Pinpoint the cell where the given text exists, returning its (X, Y) midpoint coordinate. 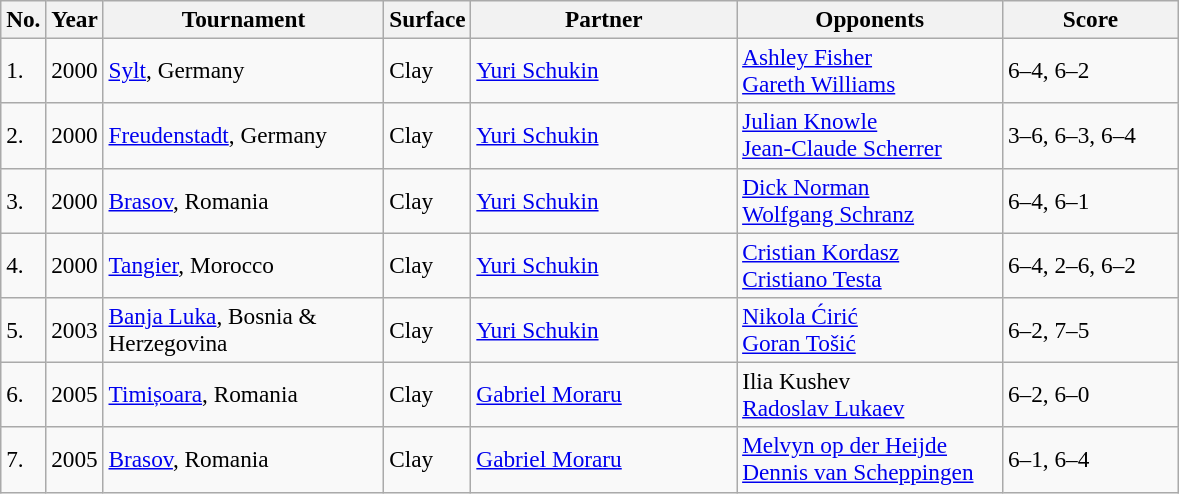
Year (74, 19)
3–6, 6–3, 6–4 (1091, 136)
4. (24, 264)
Freudenstadt, Germany (244, 136)
Melvyn op der Heijde Dennis van Scheppingen (870, 460)
6–2, 6–0 (1091, 394)
6–4, 6–2 (1091, 70)
6–1, 6–4 (1091, 460)
Julian Knowle Jean-Claude Scherrer (870, 136)
Ashley Fisher Gareth Williams (870, 70)
6–4, 2–6, 6–2 (1091, 264)
1. (24, 70)
6–2, 7–5 (1091, 330)
Partner (604, 19)
6–4, 6–1 (1091, 200)
7. (24, 460)
5. (24, 330)
Dick Norman Wolfgang Schranz (870, 200)
Surface (428, 19)
Banja Luka, Bosnia & Herzegovina (244, 330)
3. (24, 200)
6. (24, 394)
Score (1091, 19)
2003 (74, 330)
Cristian Kordasz Cristiano Testa (870, 264)
Tangier, Morocco (244, 264)
2. (24, 136)
Timișoara, Romania (244, 394)
Sylt, Germany (244, 70)
No. (24, 19)
Opponents (870, 19)
Nikola Ćirić Goran Tošić (870, 330)
Ilia Kushev Radoslav Lukaev (870, 394)
Tournament (244, 19)
